Find where the given text appears and provide that cell's center as (x, y) coordinate. 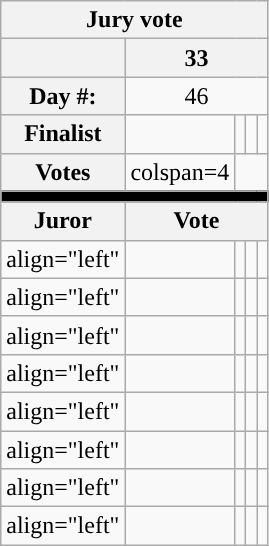
Vote (196, 221)
46 (196, 96)
Day #: (63, 96)
colspan=4 (180, 172)
Juror (63, 221)
Finalist (63, 134)
Votes (63, 172)
33 (196, 58)
Jury vote (134, 20)
